Detect which cell encompasses the target text, then output its (X, Y) center coordinate. 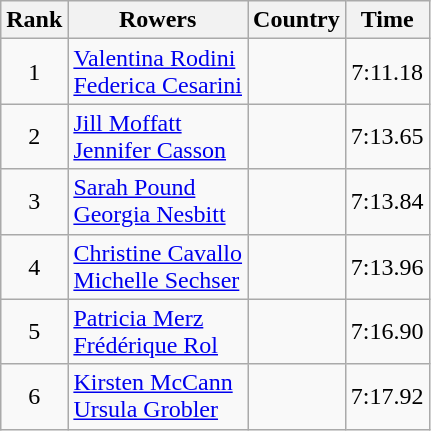
4 (34, 266)
Country (297, 20)
Time (387, 20)
Rowers (158, 20)
7:13.65 (387, 136)
1 (34, 72)
7:13.96 (387, 266)
Kirsten McCannUrsula Grobler (158, 396)
Patricia MerzFrédérique Rol (158, 332)
7:13.84 (387, 202)
Sarah PoundGeorgia Nesbitt (158, 202)
5 (34, 332)
Christine CavalloMichelle Sechser (158, 266)
Valentina RodiniFederica Cesarini (158, 72)
2 (34, 136)
7:16.90 (387, 332)
Rank (34, 20)
7:17.92 (387, 396)
Jill MoffattJennifer Casson (158, 136)
3 (34, 202)
7:11.18 (387, 72)
6 (34, 396)
